Provide the (x, y) coordinate of the cell's center where the given text is located.  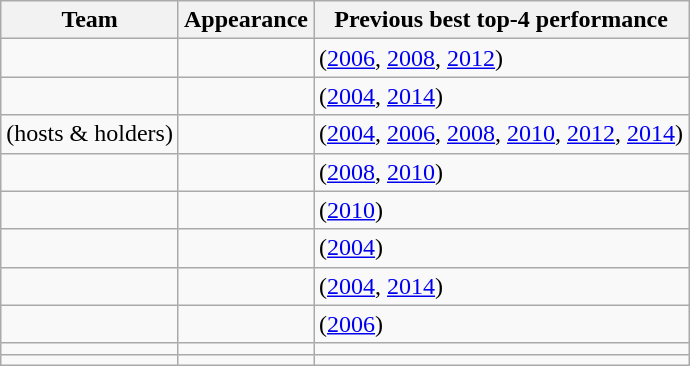
(2010) (502, 210)
(2004) (502, 248)
(2006) (502, 324)
(2004, 2006, 2008, 2010, 2012, 2014) (502, 134)
Appearance (246, 20)
(2006, 2008, 2012) (502, 58)
(hosts & holders) (90, 134)
Team (90, 20)
(2008, 2010) (502, 172)
Previous best top-4 performance (502, 20)
